Capture the cell that displays the provided text and extract its [X, Y] central coordinate. 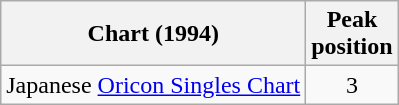
Chart (1994) [154, 34]
Peakposition [352, 34]
Japanese Oricon Singles Chart [154, 85]
3 [352, 85]
